Return the [X, Y] coordinate for the center point of the cell that contains the specified text.  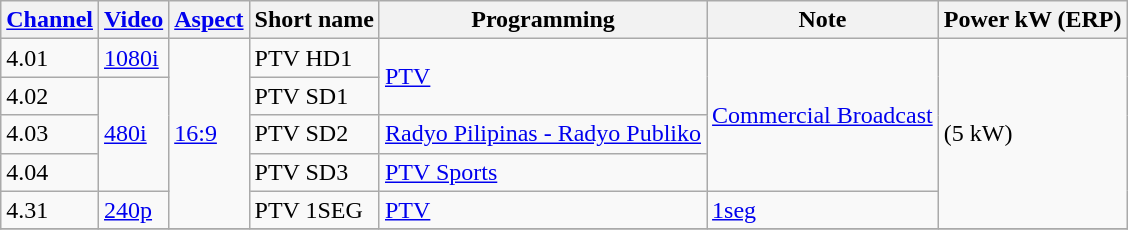
4.02 [50, 96]
Power kW (ERP) [1032, 20]
Aspect [209, 20]
Short name [314, 20]
PTV SD3 [314, 172]
PTV 1SEG [314, 210]
4.01 [50, 58]
4.31 [50, 210]
4.03 [50, 134]
4.04 [50, 172]
(5 kW) [1032, 134]
Note [823, 20]
1080i [134, 58]
PTV SD1 [314, 96]
Video [134, 20]
PTV HD1 [314, 58]
PTV Sports [542, 172]
Commercial Broadcast [823, 115]
PTV SD2 [314, 134]
480i [134, 134]
Channel [50, 20]
16:9 [209, 134]
Programming [542, 20]
1seg [823, 210]
240p [134, 210]
Radyo Pilipinas - Radyo Publiko [542, 134]
